Determine the [X, Y] coordinate at the center of the cell enclosing the given text.  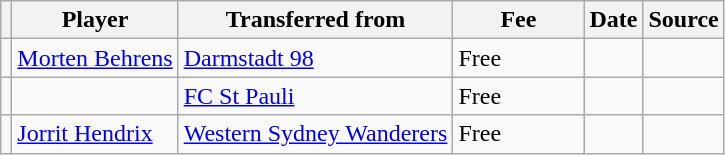
Morten Behrens [95, 58]
Source [684, 20]
FC St Pauli [316, 96]
Player [95, 20]
Transferred from [316, 20]
Date [614, 20]
Western Sydney Wanderers [316, 134]
Darmstadt 98 [316, 58]
Jorrit Hendrix [95, 134]
Fee [518, 20]
